Identify which cell holds the provided text, then report its [X, Y] central coordinate. 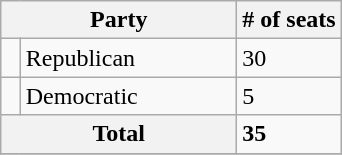
5 [289, 96]
Total [119, 134]
Democratic [128, 96]
Party [119, 20]
Republican [128, 58]
# of seats [289, 20]
30 [289, 58]
35 [289, 134]
